Return the [X, Y] coordinate for the center point of the cell that contains the specified text.  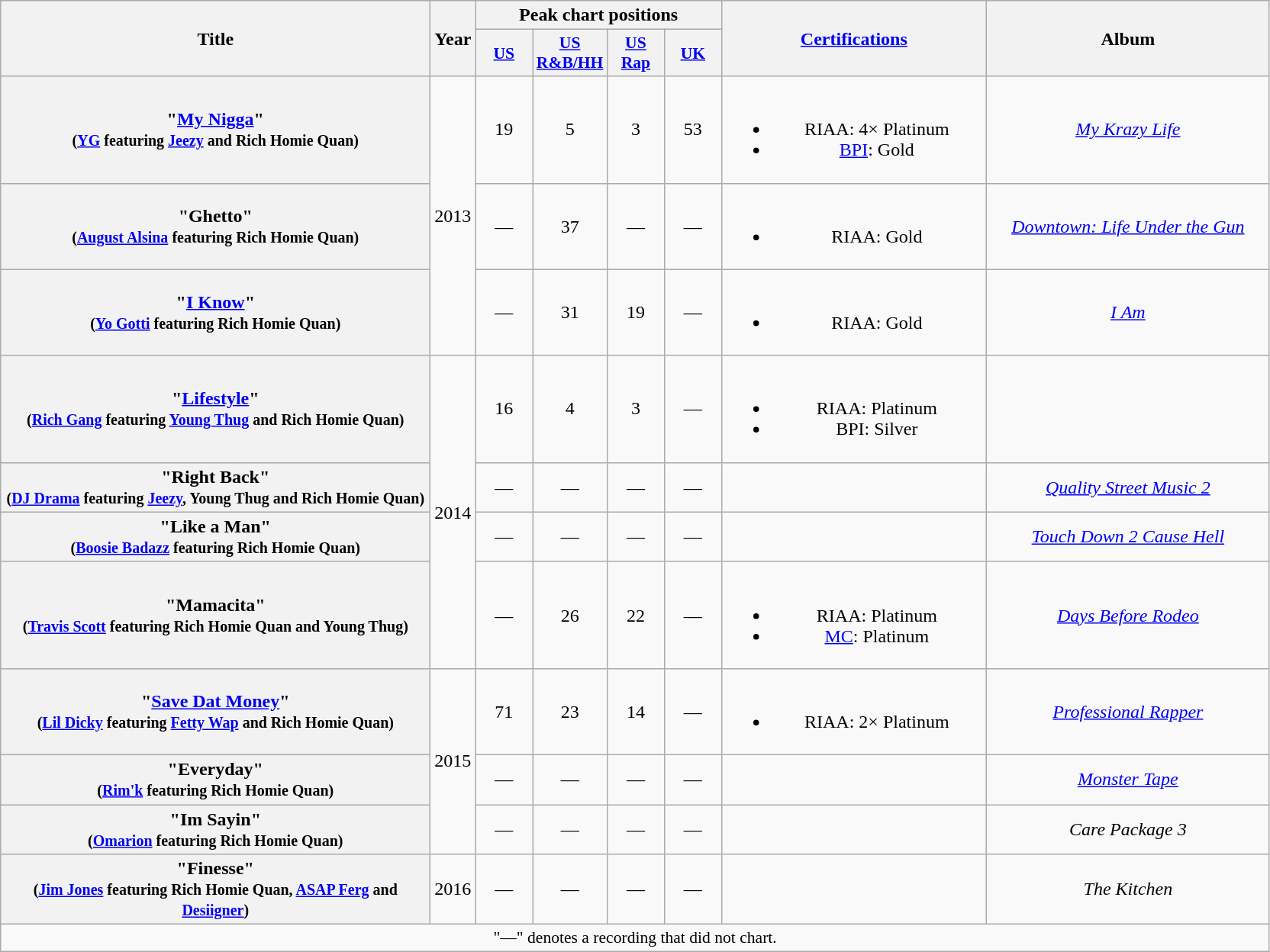
"My Nigga"(YG featuring Jeezy and Rich Homie Quan) [215, 130]
Downtown: Life Under the Gun [1128, 226]
I Am [1128, 313]
16 [504, 409]
Touch Down 2 Cause Hell [1128, 537]
"Ghetto"(August Alsina featuring Rich Homie Quan) [215, 226]
"Right Back"(DJ Drama featuring Jeezy, Young Thug and Rich Homie Quan) [215, 487]
Year [453, 38]
USR&B/HH [570, 53]
14 [635, 711]
USRap [635, 53]
37 [570, 226]
My Krazy Life [1128, 130]
Album [1128, 38]
The Kitchen [1128, 889]
5 [570, 130]
Professional Rapper [1128, 711]
Days Before Rodeo [1128, 615]
Title [215, 38]
2013 [453, 216]
"Mamacita"(Travis Scott featuring Rich Homie Quan and Young Thug) [215, 615]
RIAA: 2× Platinum [853, 711]
31 [570, 313]
"Everyday"(Rim'k featuring Rich Homie Quan) [215, 780]
RIAA: PlatinumMC: Platinum [853, 615]
Quality Street Music 2 [1128, 487]
RIAA: PlatinumBPI: Silver [853, 409]
26 [570, 615]
"Im Sayin"(Omarion featuring Rich Homie Quan) [215, 828]
RIAA: 4× PlatinumBPI: Gold [853, 130]
"Like a Man"(Boosie Badazz featuring Rich Homie Quan) [215, 537]
"Lifestyle"(Rich Gang featuring Young Thug and Rich Homie Quan) [215, 409]
US [504, 53]
"Save Dat Money"(Lil Dicky featuring Fetty Wap and Rich Homie Quan) [215, 711]
UK [693, 53]
2014 [453, 512]
71 [504, 711]
23 [570, 711]
"I Know"(Yo Gotti featuring Rich Homie Quan) [215, 313]
22 [635, 615]
4 [570, 409]
53 [693, 130]
Care Package 3 [1128, 828]
2016 [453, 889]
"Finesse"(Jim Jones featuring Rich Homie Quan, ASAP Ferg and Desiigner) [215, 889]
Certifications [853, 38]
Peak chart positions [598, 15]
"—" denotes a recording that did not chart. [635, 938]
2015 [453, 761]
Monster Tape [1128, 780]
